Extract the [X, Y] coordinate from the center of the cell holding the provided text.  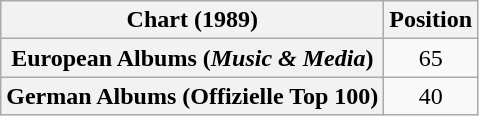
German Albums (Offizielle Top 100) [192, 96]
European Albums (Music & Media) [192, 58]
Position [431, 20]
65 [431, 58]
Chart (1989) [192, 20]
40 [431, 96]
